Find where the given text appears and provide that cell's center as [X, Y] coordinate. 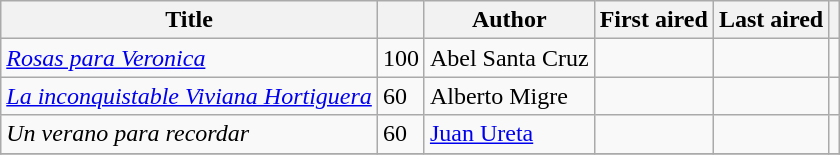
100 [400, 58]
Un verano para recordar [190, 134]
Abel Santa Cruz [509, 58]
La inconquistable Viviana Hortiguera [190, 96]
First aired [654, 20]
Last aired [770, 20]
Title [190, 20]
Juan Ureta [509, 134]
Rosas para Veronica [190, 58]
Alberto Migre [509, 96]
Author [509, 20]
